Return the [X, Y] coordinate for the center point of the cell that contains the specified text.  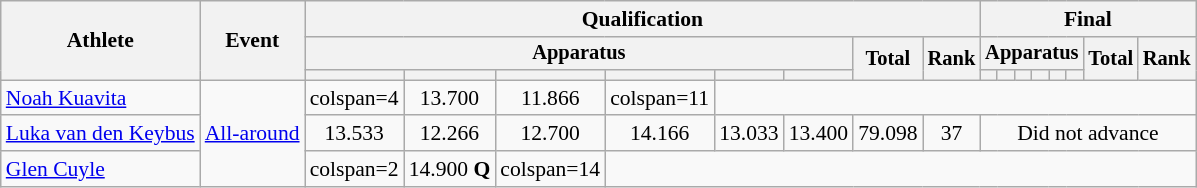
37 [952, 134]
13.033 [748, 134]
colspan=11 [660, 98]
12.266 [450, 134]
Luka van den Keybus [100, 134]
Glen Cuyle [100, 169]
colspan=4 [354, 98]
12.700 [550, 134]
colspan=14 [550, 169]
14.166 [660, 134]
13.400 [818, 134]
All-around [252, 134]
14.900 Q [450, 169]
13.700 [450, 98]
79.098 [888, 134]
Athlete [100, 40]
Event [252, 40]
Did not advance [1088, 134]
11.866 [550, 98]
13.533 [354, 134]
colspan=2 [354, 169]
Qualification [643, 19]
Noah Kuavita [100, 98]
Final [1088, 19]
